Output the [X, Y] coordinate of the center of the cell containing the given text.  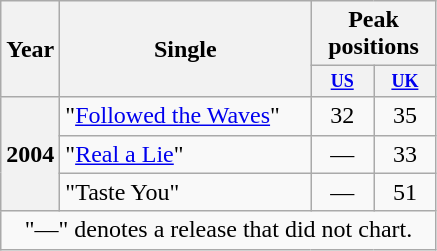
2004 [30, 154]
35 [406, 116]
"Real a Lie" [186, 154]
Peak positions [374, 34]
32 [342, 116]
Single [186, 49]
"—" denotes a release that did not chart. [218, 230]
Year [30, 49]
33 [406, 154]
51 [406, 192]
"Followed the Waves" [186, 116]
"Taste You" [186, 192]
US [342, 82]
UK [406, 82]
